Find where the given text appears and provide that cell's center as (x, y) coordinate. 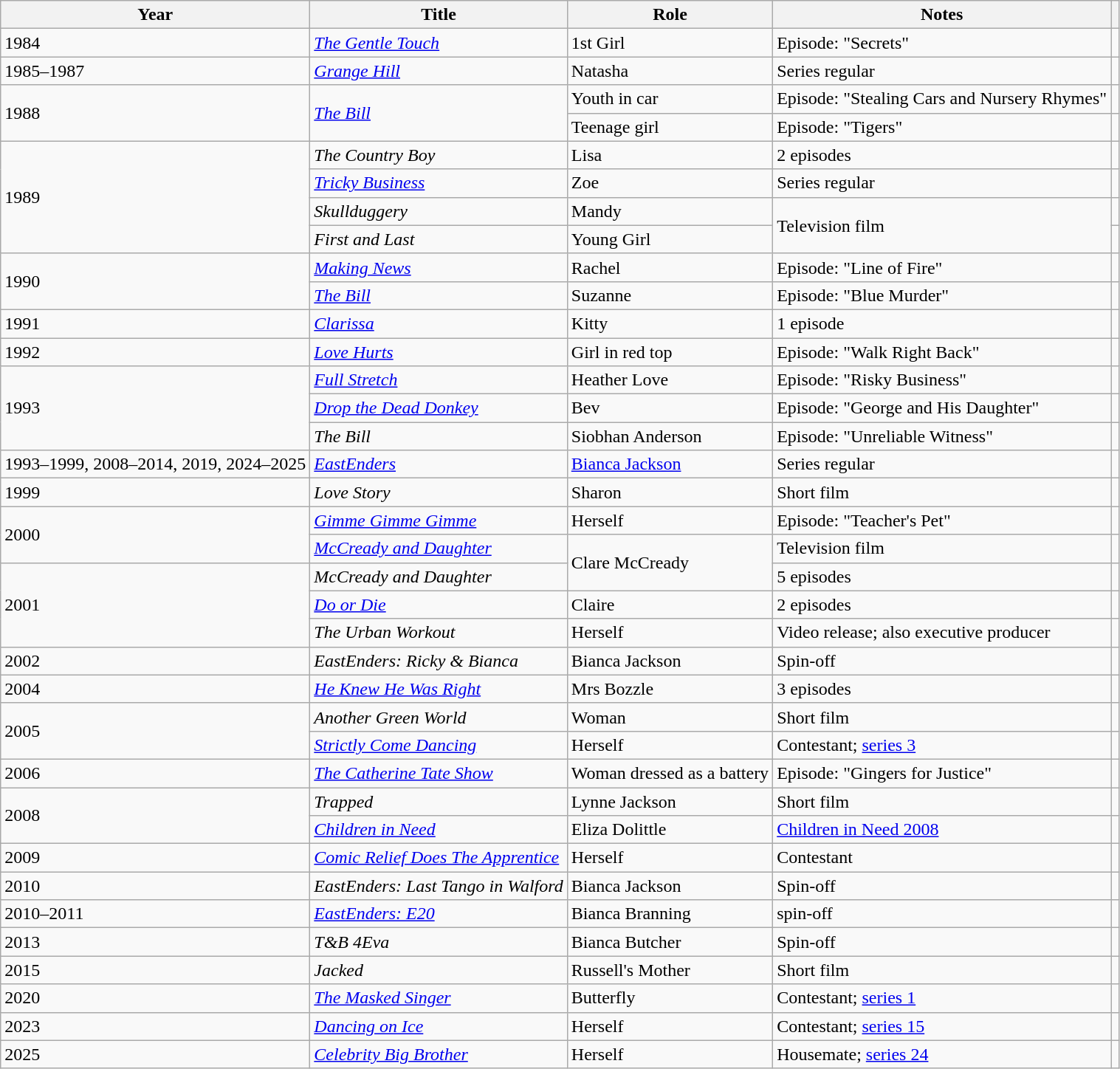
Children in Need 2008 (942, 830)
1989 (155, 197)
Contestant; series 3 (942, 745)
Bianca Butcher (670, 942)
EastEnders (439, 464)
EastEnders: Ricky & Bianca (439, 661)
Another Green World (439, 717)
Russell's Mother (670, 970)
Children in Need (439, 830)
Full Stretch (439, 380)
Mandy (670, 211)
Housemate; series 24 (942, 1054)
1992 (155, 352)
Episode: "Unreliable Witness" (942, 436)
2025 (155, 1054)
Butterfly (670, 998)
Gimme Gimme Gimme (439, 520)
Mrs Bozzle (670, 689)
Eliza Dolittle (670, 830)
2010 (155, 886)
Contestant; series 15 (942, 1026)
Trapped (439, 801)
Lynne Jackson (670, 801)
Lisa (670, 155)
The Catherine Tate Show (439, 773)
The Urban Workout (439, 633)
1993 (155, 408)
Notes (942, 15)
1st Girl (670, 43)
Sharon (670, 492)
Making News (439, 267)
1991 (155, 323)
T&B 4Eva (439, 942)
Clare McCready (670, 563)
1984 (155, 43)
Woman (670, 717)
EastEnders: Last Tango in Walford (439, 886)
2004 (155, 689)
Zoe (670, 183)
Episode: "Blue Murder" (942, 295)
Title (439, 15)
Girl in red top (670, 352)
Teenage girl (670, 127)
2000 (155, 534)
Episode: "George and His Daughter" (942, 408)
The Country Boy (439, 155)
1985–1987 (155, 71)
First and Last (439, 239)
Episode: "Risky Business" (942, 380)
1990 (155, 281)
Rachel (670, 267)
Love Hurts (439, 352)
The Masked Singer (439, 998)
2001 (155, 605)
2002 (155, 661)
Woman dressed as a battery (670, 773)
1993–1999, 2008–2014, 2019, 2024–2025 (155, 464)
2020 (155, 998)
Heather Love (670, 380)
2023 (155, 1026)
Skullduggery (439, 211)
2006 (155, 773)
1 episode (942, 323)
5 episodes (942, 577)
2013 (155, 942)
Bianca Branning (670, 914)
1999 (155, 492)
EastEnders: E20 (439, 914)
2005 (155, 731)
Episode: "Walk Right Back" (942, 352)
Love Story (439, 492)
Tricky Business (439, 183)
2008 (155, 815)
Grange Hill (439, 71)
3 episodes (942, 689)
Dancing on Ice (439, 1026)
Natasha (670, 71)
Kitty (670, 323)
Episode: "Stealing Cars and Nursery Rhymes" (942, 99)
Role (670, 15)
2009 (155, 858)
Strictly Come Dancing (439, 745)
Do or Die (439, 605)
Contestant (942, 858)
2010–2011 (155, 914)
Claire (670, 605)
Episode: "Gingers for Justice" (942, 773)
The Gentle Touch (439, 43)
2015 (155, 970)
1988 (155, 113)
Video release; also executive producer (942, 633)
Episode: "Tigers" (942, 127)
Year (155, 15)
Young Girl (670, 239)
spin-off (942, 914)
Episode: "Line of Fire" (942, 267)
Celebrity Big Brother (439, 1054)
Suzanne (670, 295)
Contestant; series 1 (942, 998)
Drop the Dead Donkey (439, 408)
Jacked (439, 970)
Episode: "Secrets" (942, 43)
Bev (670, 408)
Episode: "Teacher's Pet" (942, 520)
Youth in car (670, 99)
Siobhan Anderson (670, 436)
Comic Relief Does The Apprentice (439, 858)
He Knew He Was Right (439, 689)
Clarissa (439, 323)
